Locate the cell with the specified text and output its (x, y) center coordinate. 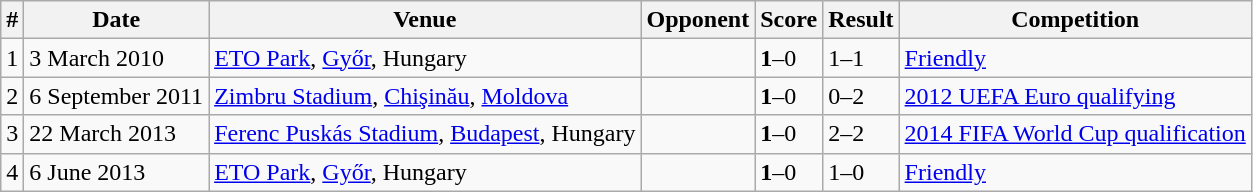
22 March 2013 (116, 134)
Venue (425, 20)
Date (116, 20)
Competition (1075, 20)
3 (12, 134)
Score (789, 20)
Zimbru Stadium, Chişinău, Moldova (425, 96)
Opponent (698, 20)
Result (861, 20)
2 (12, 96)
# (12, 20)
0–2 (861, 96)
2014 FIFA World Cup qualification (1075, 134)
1 (12, 58)
4 (12, 172)
2012 UEFA Euro qualifying (1075, 96)
2–2 (861, 134)
3 March 2010 (116, 58)
6 September 2011 (116, 96)
6 June 2013 (116, 172)
Ferenc Puskás Stadium, Budapest, Hungary (425, 134)
1–1 (861, 58)
